Find where the given text appears and provide that cell's center as (x, y) coordinate. 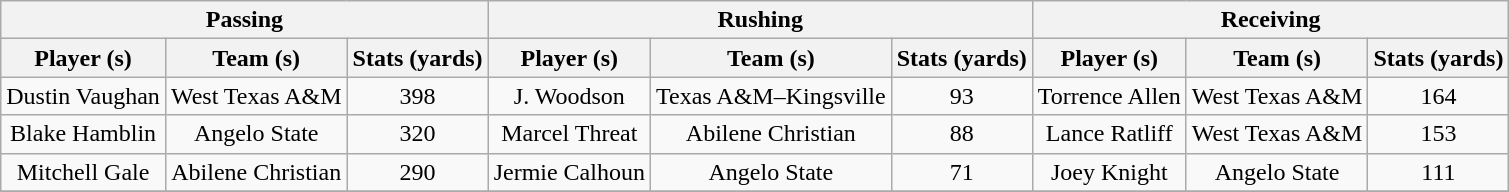
88 (962, 134)
Torrence Allen (1109, 96)
164 (1438, 96)
Texas A&M–Kingsville (770, 96)
Marcel Threat (569, 134)
111 (1438, 172)
J. Woodson (569, 96)
Dustin Vaughan (84, 96)
290 (418, 172)
Rushing (760, 20)
153 (1438, 134)
Joey Knight (1109, 172)
Jermie Calhoun (569, 172)
Lance Ratliff (1109, 134)
93 (962, 96)
398 (418, 96)
71 (962, 172)
Mitchell Gale (84, 172)
Passing (244, 20)
320 (418, 134)
Blake Hamblin (84, 134)
Receiving (1270, 20)
